Determine the (X, Y) coordinate at the center of the cell enclosing the given text.  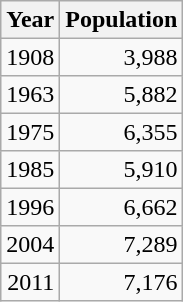
1996 (30, 206)
7,176 (122, 282)
7,289 (122, 244)
5,910 (122, 170)
1908 (30, 56)
6,355 (122, 132)
3,988 (122, 56)
1975 (30, 132)
Population (122, 20)
2011 (30, 282)
Year (30, 20)
5,882 (122, 94)
1985 (30, 170)
1963 (30, 94)
6,662 (122, 206)
2004 (30, 244)
